Locate the cell with the specified text and output its (X, Y) center coordinate. 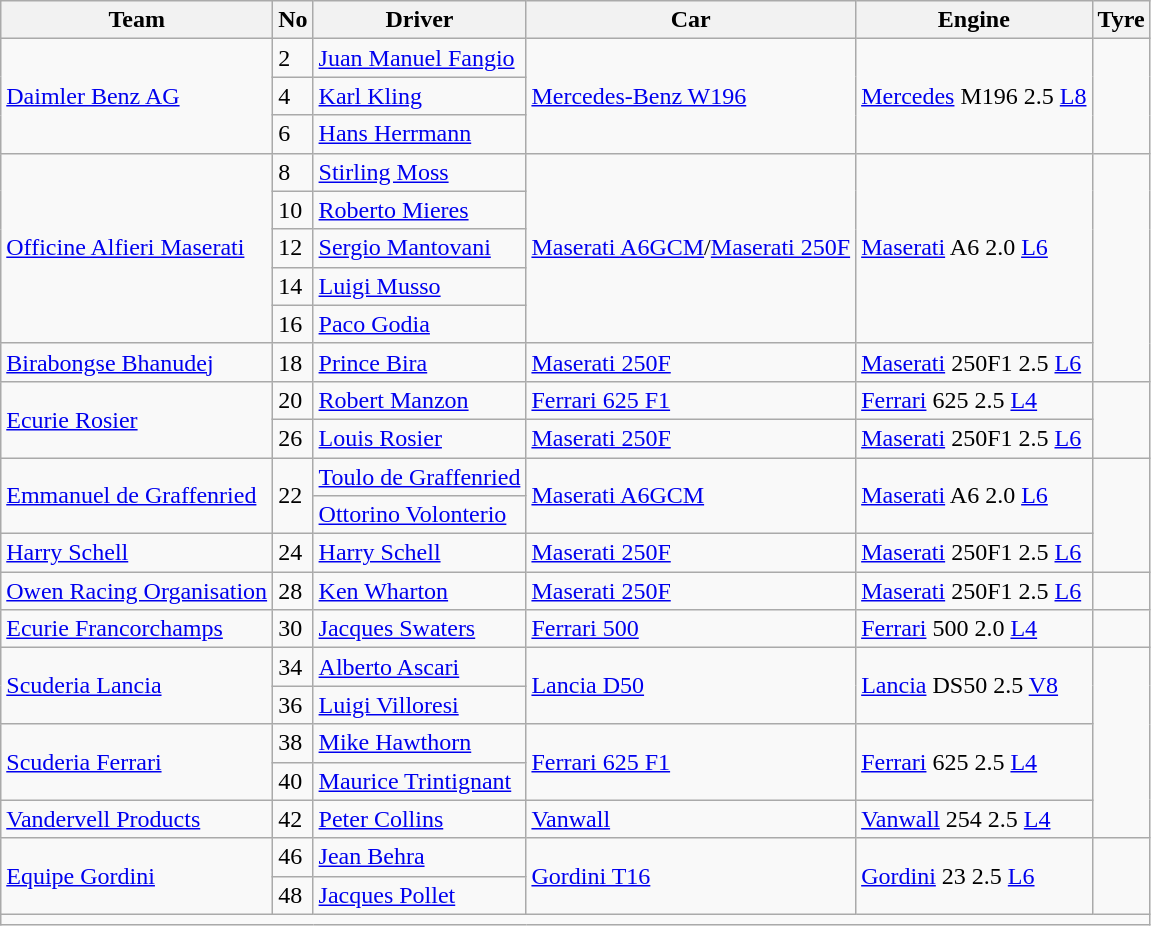
38 (293, 743)
46 (293, 857)
Jacques Swaters (420, 629)
22 (293, 496)
Paco Godia (420, 324)
Tyre (1121, 20)
Team (137, 20)
Vanwall 254 2.5 L4 (974, 819)
42 (293, 819)
14 (293, 286)
Maserati A6GCM (691, 496)
Car (691, 20)
6 (293, 134)
26 (293, 438)
Hans Herrmann (420, 134)
Officine Alfieri Maserati (137, 248)
28 (293, 591)
Maurice Trintignant (420, 781)
Ottorino Volonterio (420, 515)
Jean Behra (420, 857)
Vandervell Products (137, 819)
Roberto Mieres (420, 210)
Ecurie Francorchamps (137, 629)
Daimler Benz AG (137, 96)
Scuderia Lancia (137, 686)
Ken Wharton (420, 591)
Owen Racing Organisation (137, 591)
Peter Collins (420, 819)
Juan Manuel Fangio (420, 58)
34 (293, 667)
Driver (420, 20)
4 (293, 96)
Birabongse Bhanudej (137, 362)
Toulo de Graffenried (420, 477)
Emmanuel de Graffenried (137, 496)
16 (293, 324)
Equipe Gordini (137, 876)
Karl Kling (420, 96)
Alberto Ascari (420, 667)
Ferrari 500 2.0 L4 (974, 629)
18 (293, 362)
Vanwall (691, 819)
No (293, 20)
Lancia DS50 2.5 V8 (974, 686)
Ferrari 500 (691, 629)
24 (293, 553)
Gordini T16 (691, 876)
Scuderia Ferrari (137, 762)
20 (293, 400)
Mercedes-Benz W196 (691, 96)
36 (293, 705)
8 (293, 172)
Gordini 23 2.5 L6 (974, 876)
Luigi Musso (420, 286)
30 (293, 629)
10 (293, 210)
Prince Bira (420, 362)
Lancia D50 (691, 686)
Mike Hawthorn (420, 743)
48 (293, 895)
Sergio Mantovani (420, 248)
2 (293, 58)
40 (293, 781)
Maserati A6GCM/Maserati 250F (691, 248)
Stirling Moss (420, 172)
Luigi Villoresi (420, 705)
12 (293, 248)
Robert Manzon (420, 400)
Mercedes M196 2.5 L8 (974, 96)
Ecurie Rosier (137, 419)
Louis Rosier (420, 438)
Jacques Pollet (420, 895)
Engine (974, 20)
